Pinpoint the cell where the given text exists, returning its [x, y] midpoint coordinate. 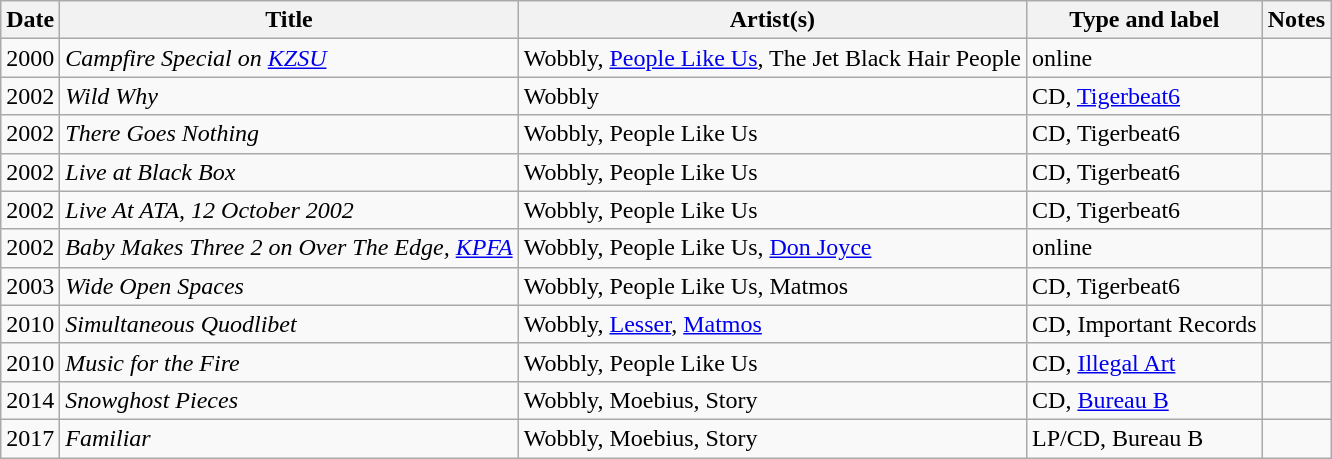
Baby Makes Three 2 on Over The Edge, KPFA [289, 248]
There Goes Nothing [289, 134]
CD, Important Records [1145, 324]
2017 [30, 438]
Snowghost Pieces [289, 400]
Wide Open Spaces [289, 286]
Wobbly, People Like Us, Don Joyce [772, 248]
Title [289, 20]
Live at Black Box [289, 172]
Artist(s) [772, 20]
Simultaneous Quodlibet [289, 324]
Wobbly [772, 96]
2000 [30, 58]
Live At ATA, 12 October 2002 [289, 210]
Wobbly, People Like Us, The Jet Black Hair People [772, 58]
Wild Why [289, 96]
2003 [30, 286]
Wobbly, Lesser, Matmos [772, 324]
2014 [30, 400]
Familiar [289, 438]
Campfire Special on KZSU [289, 58]
Notes [1296, 20]
CD, Bureau B [1145, 400]
Type and label [1145, 20]
Date [30, 20]
CD, Illegal Art [1145, 362]
Music for the Fire [289, 362]
LP/CD, Bureau B [1145, 438]
Wobbly, People Like Us, Matmos [772, 286]
